From the cell containing the given text, extract its center point as (X, Y) coordinate. 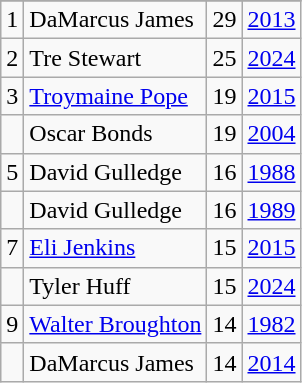
9 (12, 324)
1 (12, 20)
29 (224, 20)
2 (12, 58)
7 (12, 248)
Walter Broughton (116, 324)
5 (12, 172)
Oscar Bonds (116, 134)
3 (12, 96)
2014 (272, 362)
1989 (272, 210)
Tyler Huff (116, 286)
1988 (272, 172)
Eli Jenkins (116, 248)
Tre Stewart (116, 58)
2013 (272, 20)
1982 (272, 324)
25 (224, 58)
Troymaine Pope (116, 96)
2004 (272, 134)
